Output the (x, y) coordinate of the center of the cell containing the given text.  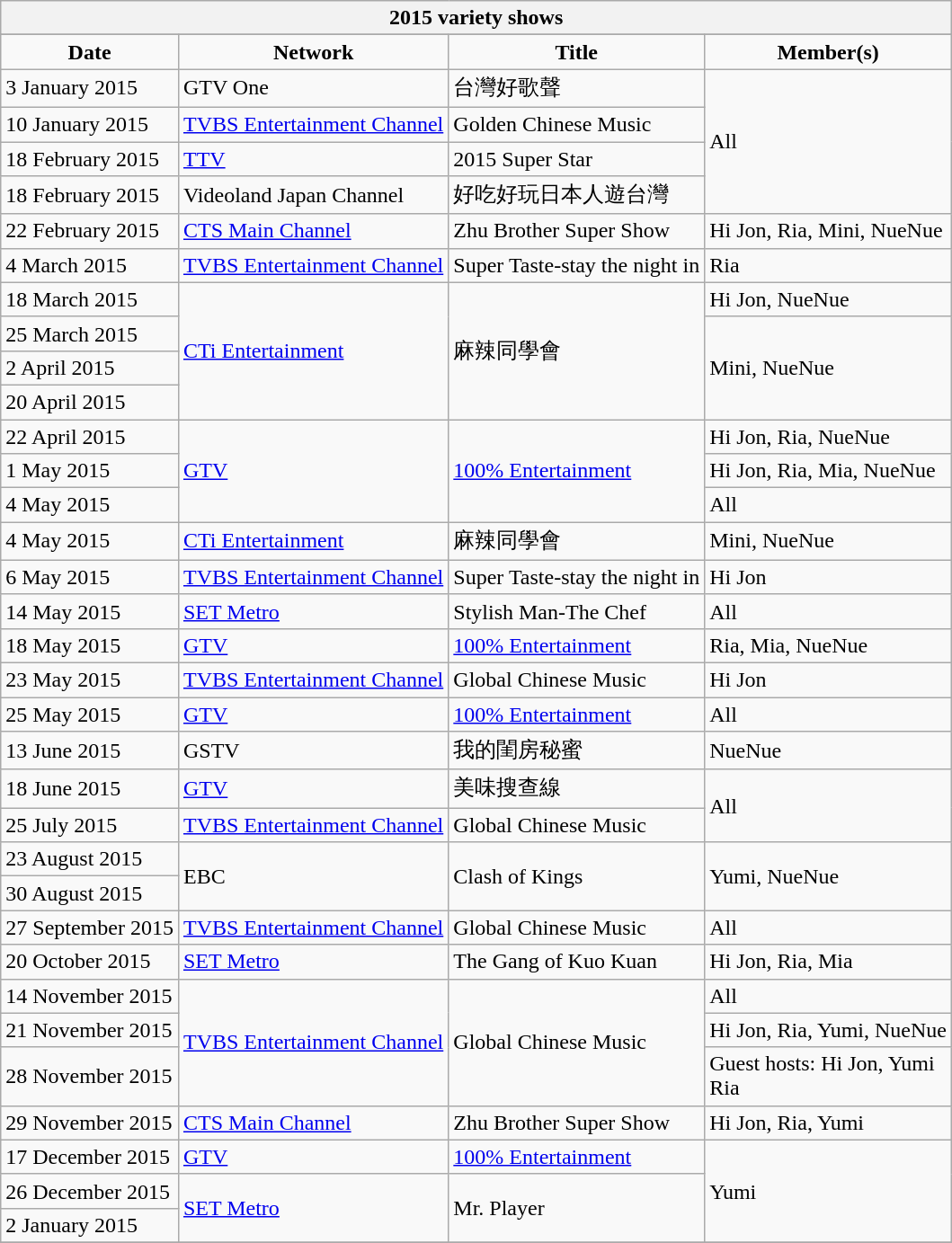
6 May 2015 (90, 577)
TTV (313, 159)
23 August 2015 (90, 859)
21 November 2015 (90, 1030)
好吃好玩日本人遊台灣 (577, 196)
28 November 2015 (90, 1077)
Network (313, 52)
Hi Jon, Ria, Mia (829, 962)
Hi Jon, NueNue (829, 299)
NueNue (829, 751)
Hi Jon, Ria, Mia, NueNue (829, 471)
2015 variety shows (476, 18)
10 January 2015 (90, 124)
25 May 2015 (90, 715)
GSTV (313, 751)
EBC (313, 876)
29 November 2015 (90, 1123)
Golden Chinese Music (577, 124)
25 March 2015 (90, 333)
The Gang of Kuo Kuan (577, 962)
台灣好歌聲 (577, 88)
25 July 2015 (90, 825)
Stylish Man-The Chef (577, 611)
我的閨房秘蜜 (577, 751)
18 June 2015 (90, 789)
Yumi, NueNue (829, 876)
14 May 2015 (90, 611)
Hi Jon, Ria, NueNue (829, 436)
18 March 2015 (90, 299)
18 May 2015 (90, 645)
2015 Super Star (577, 159)
Mr. Player (577, 1208)
Ria, Mia, NueNue (829, 645)
Yumi (829, 1191)
Title (577, 52)
GTV One (313, 88)
17 December 2015 (90, 1157)
1 May 2015 (90, 471)
Ria (829, 265)
Member(s) (829, 52)
3 January 2015 (90, 88)
27 September 2015 (90, 928)
14 November 2015 (90, 996)
Guest hosts: Hi Jon, YumiRia (829, 1077)
2 April 2015 (90, 368)
Hi Jon, Ria, Yumi (829, 1123)
13 June 2015 (90, 751)
Videoland Japan Channel (313, 196)
2 January 2015 (90, 1225)
Clash of Kings (577, 876)
Hi Jon, Ria, Yumi, NueNue (829, 1030)
22 February 2015 (90, 231)
4 March 2015 (90, 265)
20 October 2015 (90, 962)
30 August 2015 (90, 893)
23 May 2015 (90, 679)
22 April 2015 (90, 436)
20 April 2015 (90, 402)
Hi Jon, Ria, Mini, NueNue (829, 231)
Date (90, 52)
26 December 2015 (90, 1191)
美味搜查線 (577, 789)
